Return the [X, Y] coordinate for the center point of the cell that contains the specified text.  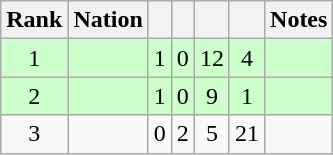
3 [34, 134]
4 [246, 58]
Notes [299, 20]
Rank [34, 20]
5 [212, 134]
Nation [108, 20]
9 [212, 96]
12 [212, 58]
21 [246, 134]
